From the cell containing the given text, extract its center point as [X, Y] coordinate. 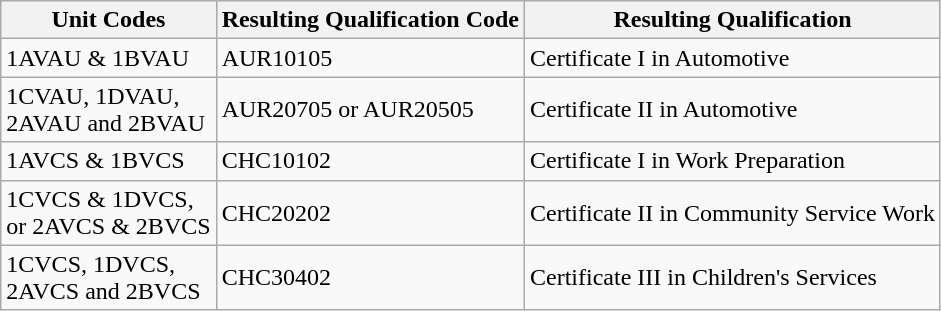
Certificate I in Work Preparation [733, 161]
Certificate I in Automotive [733, 58]
Certificate III in Children's Services [733, 278]
AUR10105 [370, 58]
CHC20202 [370, 212]
AUR20705 or AUR20505 [370, 110]
Resulting Qualification [733, 20]
Certificate II in Community Service Work [733, 212]
1CVAU, 1DVAU,2AVAU and 2BVAU [108, 110]
1AVAU & 1BVAU [108, 58]
1CVCS, 1DVCS,2AVCS and 2BVCS [108, 278]
Unit Codes [108, 20]
CHC10102 [370, 161]
1AVCS & 1BVCS [108, 161]
CHC30402 [370, 278]
1CVCS & 1DVCS,or 2AVCS & 2BVCS [108, 212]
Certificate II in Automotive [733, 110]
Resulting Qualification Code [370, 20]
